Return (X, Y) of the center of cell containing provided text 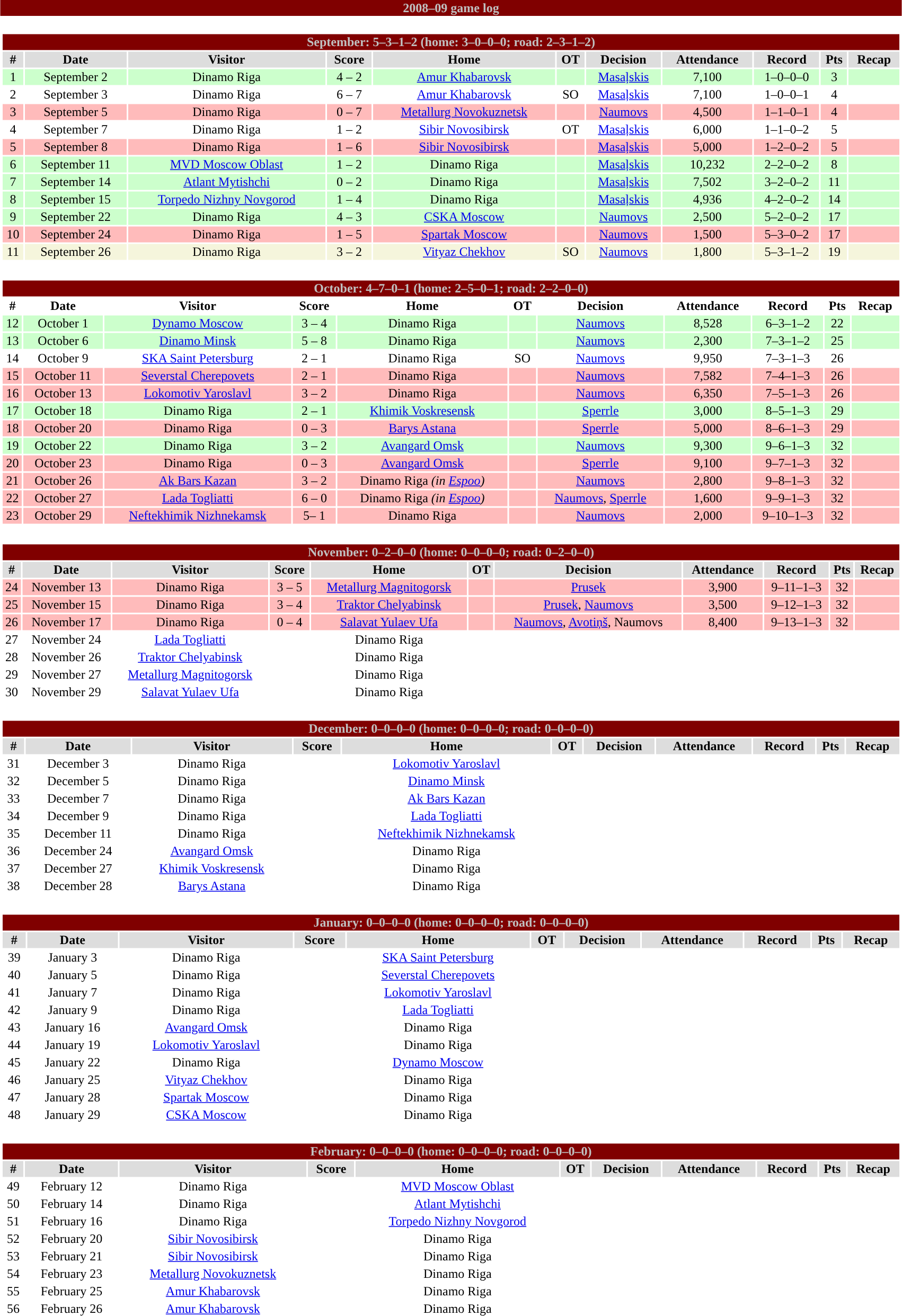
50 (13, 1204)
February 14 (72, 1204)
7–4–1–3 (788, 376)
February 21 (72, 1256)
Prusek (588, 588)
1–1–0–1 (786, 112)
November 15 (67, 604)
October 6 (64, 341)
1,500 (707, 235)
9–8–1–3 (788, 481)
October: 4–7–0–1 (home: 2–5–0–1; road: 2–2–0–0) (450, 289)
5 – 8 (315, 341)
January 5 (72, 975)
3,900 (723, 588)
December 27 (78, 868)
1 – 4 (350, 200)
5– 1 (315, 515)
24 (12, 588)
36 (13, 851)
October 9 (64, 359)
28 (12, 657)
1–0–0–1 (786, 95)
September 22 (76, 217)
January 19 (72, 1045)
13 (12, 341)
2,000 (708, 515)
October 1 (64, 324)
54 (13, 1274)
38 (13, 886)
January 25 (72, 1080)
7–5–1–3 (788, 394)
3 – 5 (289, 588)
3–2–0–2 (786, 182)
November 27 (67, 674)
9,300 (708, 446)
41 (14, 992)
3,000 (708, 411)
December 9 (78, 816)
0 – 2 (350, 182)
1–1–0–2 (786, 130)
2,300 (708, 341)
2,500 (707, 217)
2,800 (708, 481)
34 (13, 816)
9,100 (708, 464)
45 (14, 1062)
November 24 (67, 639)
January 3 (72, 957)
21 (12, 481)
4 – 2 (350, 77)
Naumovs, Sperrle (600, 499)
7,582 (708, 376)
February 12 (72, 1186)
7–3–1–2 (788, 341)
27 (12, 639)
November 26 (67, 657)
5–3–0–2 (786, 235)
February: 0–0–0–0 (home: 0–0–0–0; road: 0–0–0–0) (450, 1151)
46 (14, 1080)
10,232 (707, 165)
February 20 (72, 1239)
November 29 (67, 692)
52 (13, 1239)
December 24 (78, 851)
January 28 (72, 1097)
9–11–1–3 (796, 588)
40 (14, 975)
7,502 (707, 182)
February 16 (72, 1221)
8,400 (723, 623)
31 (13, 763)
1 (13, 77)
2–2–0–2 (786, 165)
4,500 (707, 112)
3,500 (723, 604)
12 (12, 324)
September 11 (76, 165)
51 (13, 1221)
9–13–1–3 (796, 623)
January 29 (72, 1115)
20 (12, 464)
9–9–1–3 (788, 499)
37 (13, 868)
6,350 (708, 394)
6–3–1–2 (788, 324)
October 22 (64, 446)
9–12–1–3 (796, 604)
48 (14, 1115)
January: 0–0–0–0 (home: 0–0–0–0; road: 0–0–0–0) (450, 922)
33 (13, 798)
4,936 (707, 200)
8–6–1–3 (788, 429)
5–3–1–2 (786, 252)
December 11 (78, 833)
Naumovs, Avotiņš, Naumovs (588, 623)
1,600 (708, 499)
49 (13, 1186)
5–2–0–2 (786, 217)
November 17 (67, 623)
September: 5–3–1–2 (home: 3–0–0–0; road: 2–3–1–2) (450, 42)
30 (12, 692)
8–5–1–3 (788, 411)
43 (14, 1027)
February 25 (72, 1291)
September 3 (76, 95)
39 (14, 957)
9–10–1–3 (788, 515)
23 (12, 515)
9–7–1–3 (788, 464)
October 18 (64, 411)
November 13 (67, 588)
6,000 (707, 130)
10 (13, 235)
16 (12, 394)
0 – 4 (289, 623)
4 – 3 (350, 217)
7–3–1–3 (788, 359)
September 2 (76, 77)
35 (13, 833)
1 – 5 (350, 235)
6 – 0 (315, 499)
1,800 (707, 252)
December 5 (78, 781)
1–0–0–0 (786, 77)
October 20 (64, 429)
December 28 (78, 886)
September 14 (76, 182)
Prusek, Naumovs (588, 604)
February 23 (72, 1274)
October 23 (64, 464)
0 – 7 (350, 112)
December 3 (78, 763)
September 24 (76, 235)
9,950 (708, 359)
January 22 (72, 1062)
18 (12, 429)
9 (13, 217)
15 (12, 376)
8,528 (708, 324)
1 – 6 (350, 147)
December 7 (78, 798)
1–2–0–2 (786, 147)
6 (13, 165)
55 (13, 1291)
53 (13, 1256)
December: 0–0–0–0 (home: 0–0–0–0; road: 0–0–0–0) (450, 728)
October 27 (64, 499)
2008–09 game log (451, 8)
September 7 (76, 130)
2 (13, 95)
42 (14, 1010)
October 11 (64, 376)
44 (14, 1045)
7 (13, 182)
9–6–1–3 (788, 446)
October 13 (64, 394)
January 16 (72, 1027)
September 15 (76, 200)
January 9 (72, 1010)
47 (14, 1097)
October 26 (64, 481)
4–2–0–2 (786, 200)
October 29 (64, 515)
January 7 (72, 992)
September 26 (76, 252)
November: 0–2–0–0 (home: 0–0–0–0; road: 0–2–0–0) (450, 553)
September 5 (76, 112)
6 – 7 (350, 95)
September 8 (76, 147)
